Return [X, Y] of the center of cell containing provided text 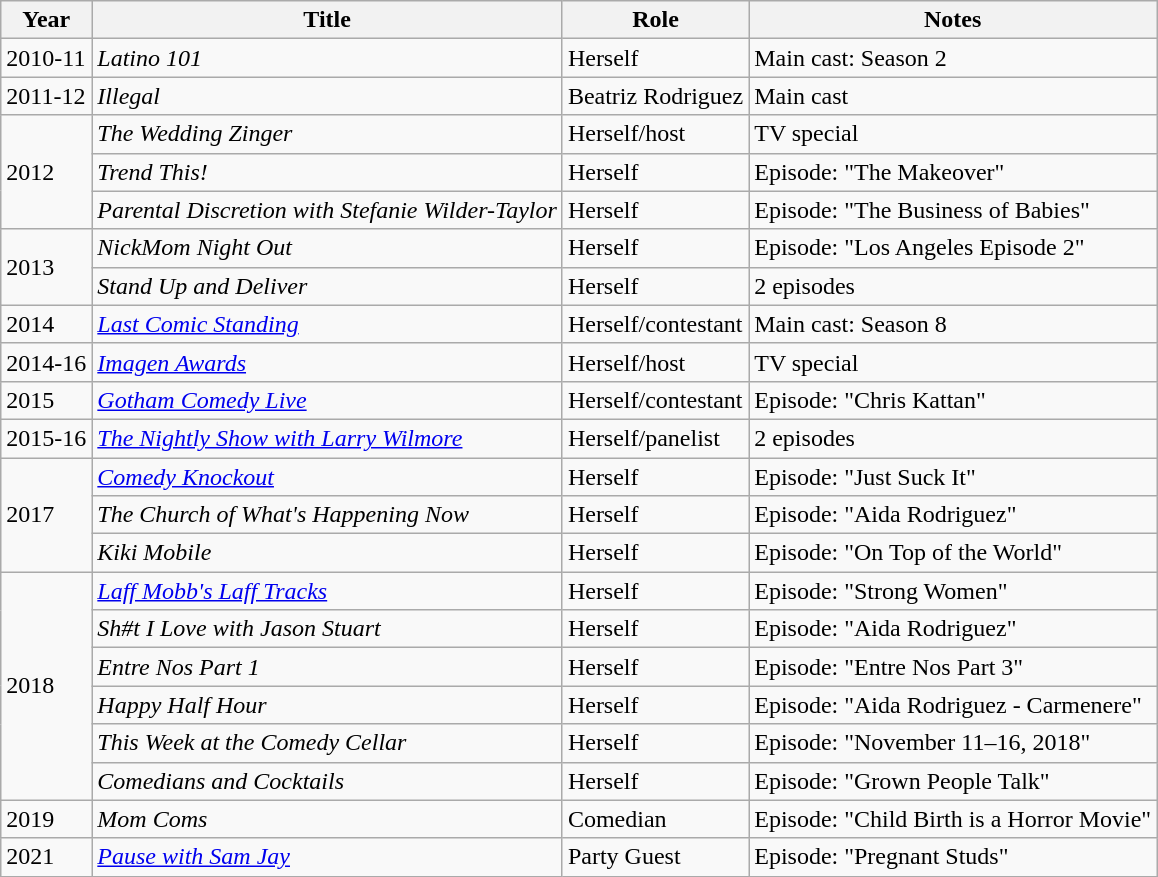
Notes [953, 20]
2017 [46, 515]
Episode: "The Makeover" [953, 172]
Mom Coms [328, 819]
2015 [46, 400]
2018 [46, 686]
2015-16 [46, 438]
Last Comic Standing [328, 324]
Main cast: Season 2 [953, 58]
2014 [46, 324]
Comedy Knockout [328, 477]
Episode: "Entre Nos Part 3" [953, 667]
Herself/panelist [655, 438]
2013 [46, 267]
Latino 101 [328, 58]
Sh#t I Love with Jason Stuart [328, 629]
Illegal [328, 96]
Episode: "Pregnant Studs" [953, 857]
Party Guest [655, 857]
Role [655, 20]
The Wedding Zinger [328, 134]
Comedian [655, 819]
Stand Up and Deliver [328, 286]
Episode: "Just Suck It" [953, 477]
Episode: "Grown People Talk" [953, 781]
Episode: "Strong Women" [953, 591]
Imagen Awards [328, 362]
Trend This! [328, 172]
Kiki Mobile [328, 553]
Episode: "Chris Kattan" [953, 400]
Year [46, 20]
Beatriz Rodriguez [655, 96]
Episode: "Aida Rodriguez - Carmenere" [953, 705]
Episode: "On Top of the World" [953, 553]
2012 [46, 172]
Episode: "Child Birth is a Horror Movie" [953, 819]
2011-12 [46, 96]
Main cast: Season 8 [953, 324]
Episode: "November 11–16, 2018" [953, 743]
The Church of What's Happening Now [328, 515]
Main cast [953, 96]
NickMom Night Out [328, 248]
Title [328, 20]
Episode: "Los Angeles Episode 2" [953, 248]
Gotham Comedy Live [328, 400]
Episode: "The Business of Babies" [953, 210]
Laff Mobb's Laff Tracks [328, 591]
The Nightly Show with Larry Wilmore [328, 438]
Happy Half Hour [328, 705]
Parental Discretion with Stefanie Wilder-Taylor [328, 210]
2010-11 [46, 58]
Entre Nos Part 1 [328, 667]
Comedians and Cocktails [328, 781]
2014-16 [46, 362]
Pause with Sam Jay [328, 857]
This Week at the Comedy Cellar [328, 743]
2021 [46, 857]
2019 [46, 819]
